Provide the (X, Y) coordinate of the cell's center where the given text is located.  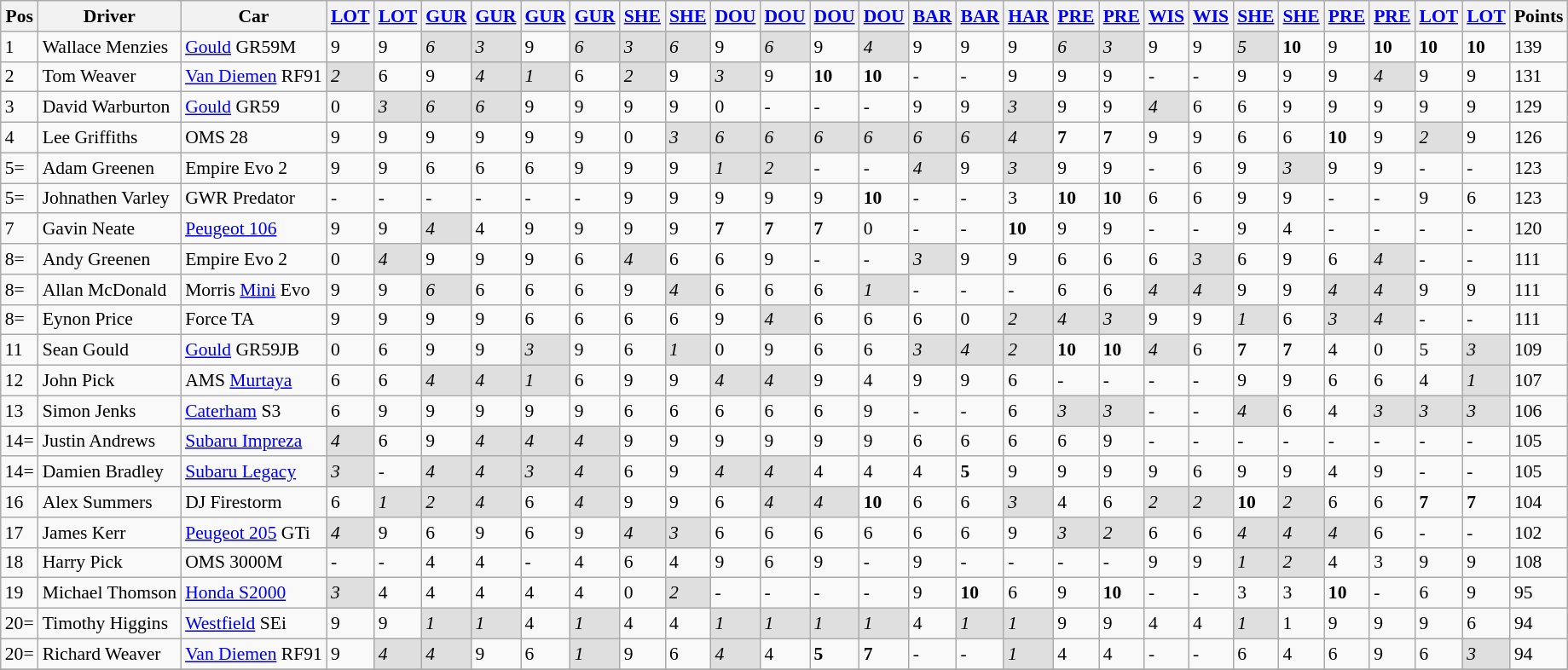
Peugeot 205 GTi (254, 533)
Simon Jenks (109, 411)
John Pick (109, 381)
Caterham S3 (254, 411)
Gavin Neate (109, 229)
102 (1539, 533)
Eynon Price (109, 320)
16 (20, 502)
Richard Weaver (109, 654)
18 (20, 563)
Harry Pick (109, 563)
107 (1539, 381)
Honda S2000 (254, 593)
Pos (20, 16)
Justin Andrews (109, 442)
Subaru Legacy (254, 472)
Westfield SEi (254, 624)
Timothy Higgins (109, 624)
Alex Summers (109, 502)
131 (1539, 77)
Gould GR59JB (254, 350)
11 (20, 350)
Car (254, 16)
David Warburton (109, 107)
Morris Mini Evo (254, 290)
129 (1539, 107)
108 (1539, 563)
Gould GR59 (254, 107)
Subaru Impreza (254, 442)
Andy Greenen (109, 259)
Points (1539, 16)
Force TA (254, 320)
104 (1539, 502)
Damien Bradley (109, 472)
GWR Predator (254, 199)
HAR (1028, 16)
OMS 3000M (254, 563)
AMS Murtaya (254, 381)
Johnathen Varley (109, 199)
126 (1539, 138)
139 (1539, 47)
106 (1539, 411)
James Kerr (109, 533)
DJ Firestorm (254, 502)
Michael Thomson (109, 593)
13 (20, 411)
120 (1539, 229)
Lee Griffiths (109, 138)
19 (20, 593)
Driver (109, 16)
12 (20, 381)
Adam Greenen (109, 168)
95 (1539, 593)
Sean Gould (109, 350)
Peugeot 106 (254, 229)
Allan McDonald (109, 290)
Wallace Menzies (109, 47)
17 (20, 533)
Gould GR59M (254, 47)
Tom Weaver (109, 77)
OMS 28 (254, 138)
109 (1539, 350)
